Find where the given text appears and provide that cell's center as (x, y) coordinate. 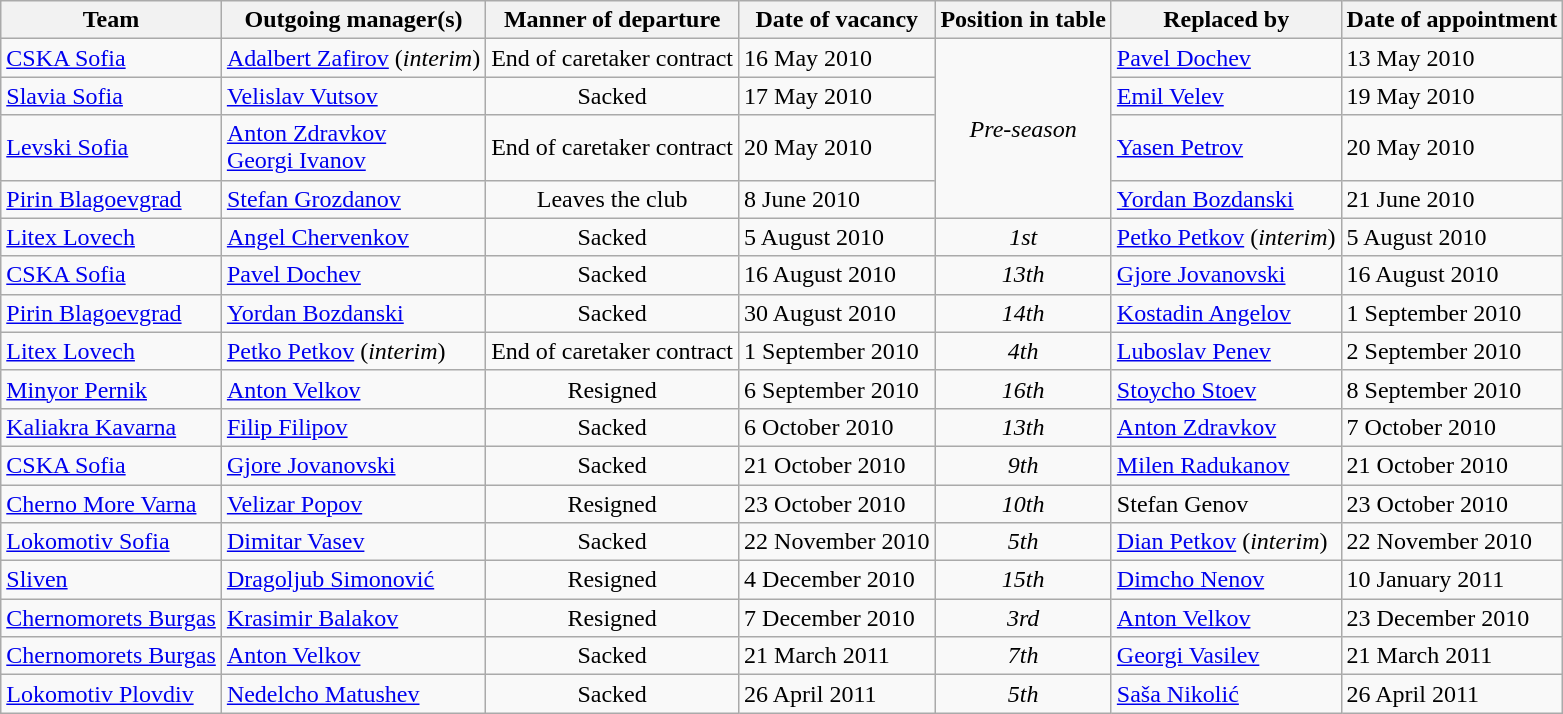
6 September 2010 (837, 389)
Cherno More Varna (112, 503)
Date of appointment (1452, 20)
Georgi Vasilev (1226, 656)
3rd (1023, 618)
Emil Velev (1226, 96)
9th (1023, 465)
16 May 2010 (837, 58)
30 August 2010 (837, 313)
Dimitar Vasev (353, 542)
16th (1023, 389)
10th (1023, 503)
7 December 2010 (837, 618)
Stefan Genov (1226, 503)
Pre-season (1023, 128)
10 January 2011 (1452, 580)
Manner of departure (612, 20)
Kaliakra Kavarna (112, 427)
Sliven (112, 580)
Minyor Pernik (112, 389)
1st (1023, 237)
Position in table (1023, 20)
Kostadin Angelov (1226, 313)
Adalbert Zafirov (interim) (353, 58)
8 September 2010 (1452, 389)
Outgoing manager(s) (353, 20)
7 October 2010 (1452, 427)
Anton Zdravkov (1226, 427)
Team (112, 20)
Leaves the club (612, 199)
4 December 2010 (837, 580)
Dian Petkov (interim) (1226, 542)
4th (1023, 351)
17 May 2010 (837, 96)
Lokomotiv Plovdiv (112, 694)
14th (1023, 313)
7th (1023, 656)
Dragoljub Simonović (353, 580)
Luboslav Penev (1226, 351)
Anton Zdravkov Georgi Ivanov (353, 148)
Levski Sofia (112, 148)
Velislav Vutsov (353, 96)
Milen Radukanov (1226, 465)
Date of vacancy (837, 20)
Replaced by (1226, 20)
Saša Nikolić (1226, 694)
Krasimir Balakov (353, 618)
19 May 2010 (1452, 96)
Yasen Petrov (1226, 148)
Stoycho Stoev (1226, 389)
8 June 2010 (837, 199)
Velizar Popov (353, 503)
Filip Filipov (353, 427)
Dimcho Nenov (1226, 580)
2 September 2010 (1452, 351)
13 May 2010 (1452, 58)
15th (1023, 580)
Stefan Grozdanov (353, 199)
Nedelcho Matushev (353, 694)
Angel Chervenkov (353, 237)
21 June 2010 (1452, 199)
Slavia Sofia (112, 96)
23 December 2010 (1452, 618)
Lokomotiv Sofia (112, 542)
6 October 2010 (837, 427)
